Provide the [X, Y] coordinate of the cell's center where the given text is located.  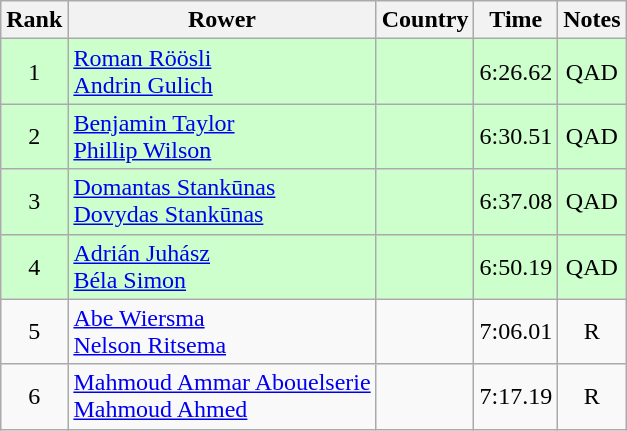
Rank [34, 20]
5 [34, 332]
6:30.51 [516, 136]
2 [34, 136]
3 [34, 202]
6 [34, 396]
Domantas StankūnasDovydas Stankūnas [222, 202]
Adrián JuhászBéla Simon [222, 266]
7:06.01 [516, 332]
Roman RöösliAndrin Gulich [222, 72]
Rower [222, 20]
Notes [592, 20]
Country [425, 20]
Abe WiersmaNelson Ritsema [222, 332]
Mahmoud Ammar AbouelserieMahmoud Ahmed [222, 396]
Benjamin TaylorPhillip Wilson [222, 136]
6:37.08 [516, 202]
6:26.62 [516, 72]
7:17.19 [516, 396]
6:50.19 [516, 266]
Time [516, 20]
1 [34, 72]
4 [34, 266]
